Detect which cell encompasses the target text, then output its (X, Y) center coordinate. 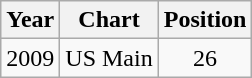
26 (205, 58)
Year (30, 20)
US Main (109, 58)
2009 (30, 58)
Chart (109, 20)
Position (205, 20)
